Pinpoint the cell where the given text exists, returning its (x, y) midpoint coordinate. 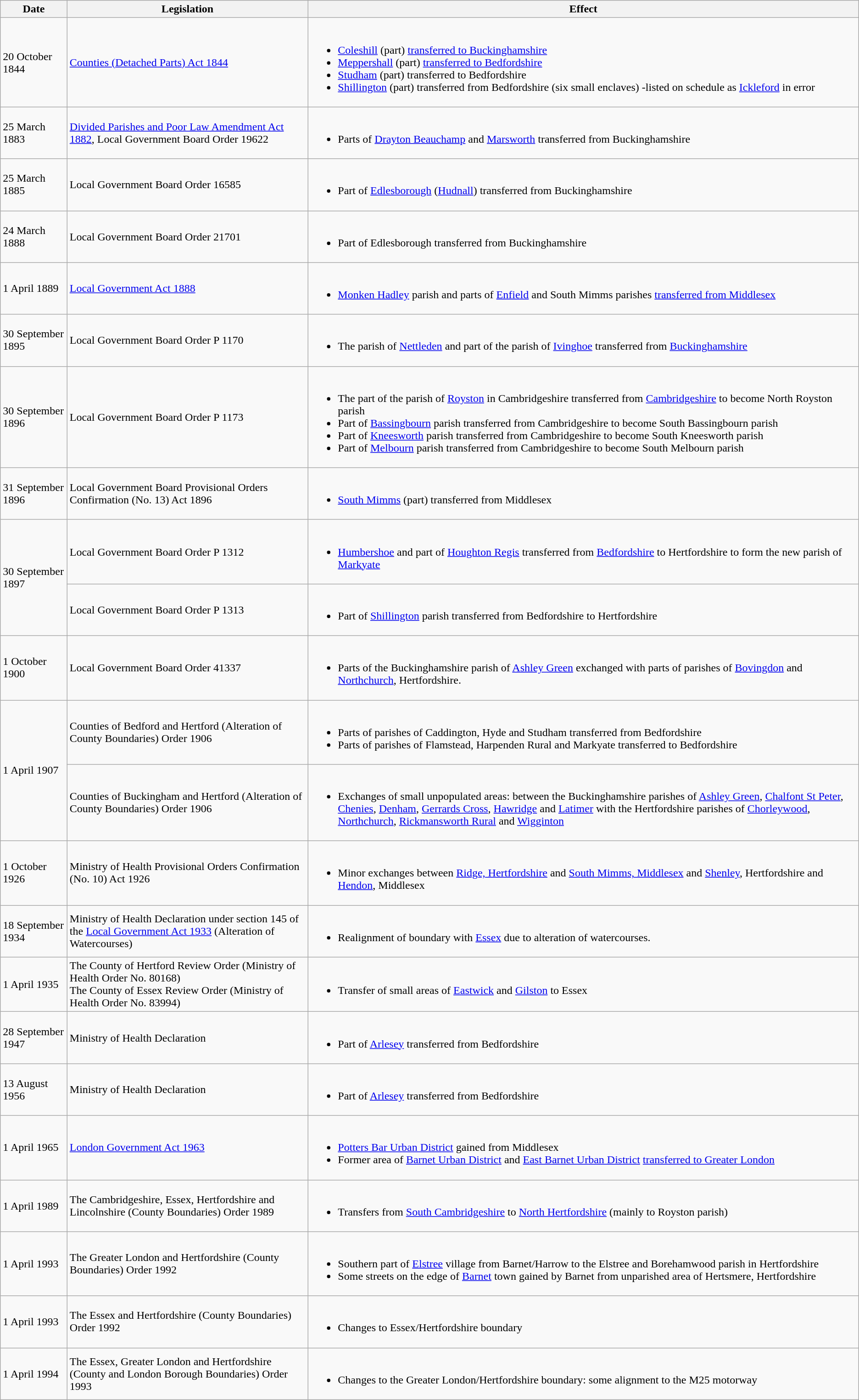
Local Government Board Order P 1313 (187, 609)
The Greater London and Hertfordshire (County Boundaries) Order 1992 (187, 1264)
Ministry of Health Provisional Orders Confirmation (No. 10) Act 1926 (187, 873)
1 October 1900 (34, 668)
30 September 1895 (34, 340)
Local Government Board Provisional Orders Confirmation (No. 13) Act 1896 (187, 494)
The parish of Nettleden and part of the parish of Ivinghoe transferred from Buckinghamshire (583, 340)
Changes to Essex/Hertfordshire boundary (583, 1322)
The County of Hertford Review Order (Ministry of Health Order No. 80168)The County of Essex Review Order (Ministry of Health Order No. 83994) (187, 985)
The Essex, Greater London and Hertfordshire (County and London Borough Boundaries) Order 1993 (187, 1374)
30 September 1896 (34, 417)
Counties of Bedford and Hertford (Alteration of County Boundaries) Order 1906 (187, 732)
Counties (Detached Parts) Act 1844 (187, 62)
Counties of Buckingham and Hertford (Alteration of County Boundaries) Order 1906 (187, 803)
Part of Edlesborough transferred from Buckinghamshire (583, 237)
Potters Bar Urban District gained from MiddlesexFormer area of Barnet Urban District and East Barnet Urban District transferred to Greater London (583, 1148)
Part of Edlesborough (Hudnall) transferred from Buckinghamshire (583, 184)
1 April 1965 (34, 1148)
1 April 1889 (34, 288)
The Essex and Hertfordshire (County Boundaries) Order 1992 (187, 1322)
31 September 1896 (34, 494)
Minor exchanges between Ridge, Hertfordshire and South Mimms, Middlesex and Shenley, Hertfordshire and Hendon, Middlesex (583, 873)
Parts of Drayton Beauchamp and Marsworth transferred from Buckinghamshire (583, 133)
1 April 1907 (34, 771)
1 October 1926 (34, 873)
24 March 1888 (34, 237)
Effect (583, 9)
London Government Act 1963 (187, 1148)
25 March 1885 (34, 184)
Local Government Act 1888 (187, 288)
Humbershoe and part of Houghton Regis transferred from Bedfordshire to Hertfordshire to form the new parish of Markyate (583, 552)
Local Government Board Order P 1312 (187, 552)
Local Government Board Order P 1173 (187, 417)
Local Government Board Order 16585 (187, 184)
20 October 1844 (34, 62)
Transfer of small areas of Eastwick and Gilston to Essex (583, 985)
Monken Hadley parish and parts of Enfield and South Mimms parishes transferred from Middlesex (583, 288)
Changes to the Greater London/Hertfordshire boundary: some alignment to the M25 motorway (583, 1374)
1 April 1935 (34, 985)
18 September 1934 (34, 931)
Transfers from South Cambridgeshire to North Hertfordshire (mainly to Royston parish) (583, 1206)
Date (34, 9)
Local Government Board Order 41337 (187, 668)
Legislation (187, 9)
South Mimms (part) transferred from Middlesex (583, 494)
Realignment of boundary with Essex due to alteration of watercourses. (583, 931)
28 September 1947 (34, 1038)
13 August 1956 (34, 1089)
30 September 1897 (34, 577)
1 April 1994 (34, 1374)
25 March 1883 (34, 133)
The Cambridgeshire, Essex, Hertfordshire and Lincolnshire (County Boundaries) Order 1989 (187, 1206)
Local Government Board Order P 1170 (187, 340)
Divided Parishes and Poor Law Amendment Act 1882, Local Government Board Order 19622 (187, 133)
1 April 1989 (34, 1206)
Local Government Board Order 21701 (187, 237)
Ministry of Health Declaration under section 145 of the Local Government Act 1933 (Alteration of Watercourses) (187, 931)
Parts of the Buckinghamshire parish of Ashley Green exchanged with parts of parishes of Bovingdon and Northchurch, Hertfordshire. (583, 668)
Part of Shillington parish transferred from Bedfordshire to Hertfordshire (583, 609)
